Find where the given text appears and provide that cell's center as [X, Y] coordinate. 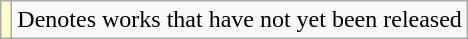
Denotes works that have not yet been released [240, 20]
